Find where the given text appears and provide that cell's center as [X, Y] coordinate. 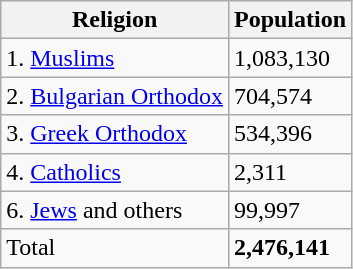
534,396 [290, 134]
2,476,141 [290, 248]
4. Catholics [115, 172]
704,574 [290, 96]
6. Jews and others [115, 210]
2,311 [290, 172]
3. Greek Orthodox [115, 134]
Total [115, 248]
Religion [115, 20]
1. Muslims [115, 58]
99,997 [290, 210]
Population [290, 20]
1,083,130 [290, 58]
2. Bulgarian Orthodox [115, 96]
